From the cell containing the given text, extract its center point as [x, y] coordinate. 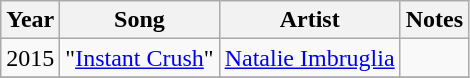
Artist [310, 20]
2015 [30, 58]
Natalie Imbruglia [310, 58]
"Instant Crush" [140, 58]
Song [140, 20]
Year [30, 20]
Notes [434, 20]
